Return the [X, Y] coordinate for the center point of the cell that contains the specified text.  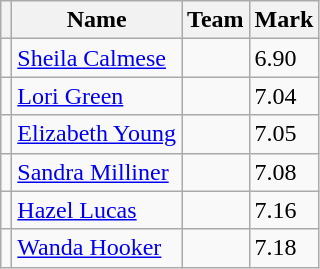
Name [97, 20]
Elizabeth Young [97, 134]
7.16 [284, 210]
Lori Green [97, 96]
Sheila Calmese [97, 58]
Wanda Hooker [97, 248]
7.08 [284, 172]
7.05 [284, 134]
Hazel Lucas [97, 210]
7.04 [284, 96]
7.18 [284, 248]
Sandra Milliner [97, 172]
6.90 [284, 58]
Team [216, 20]
Mark [284, 20]
